Return the (X, Y) coordinate for the center point of the cell that contains the specified text.  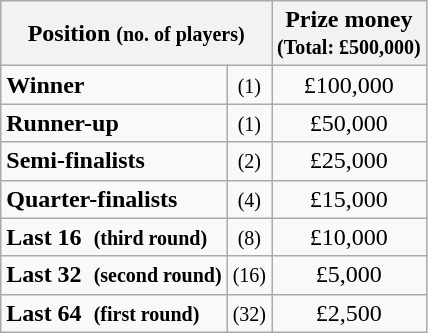
Winner (114, 85)
£50,000 (350, 123)
(8) (249, 237)
Position (no. of players) (136, 34)
(32) (249, 313)
Last 64 (first round) (114, 313)
£25,000 (350, 161)
Semi-finalists (114, 161)
(16) (249, 275)
Last 16 (third round) (114, 237)
£10,000 (350, 237)
£15,000 (350, 199)
Prize money(Total: £500,000) (350, 34)
£5,000 (350, 275)
£2,500 (350, 313)
Last 32 (second round) (114, 275)
(4) (249, 199)
Quarter-finalists (114, 199)
(2) (249, 161)
Runner-up (114, 123)
£100,000 (350, 85)
